Output the (X, Y) coordinate of the center of the cell containing the given text.  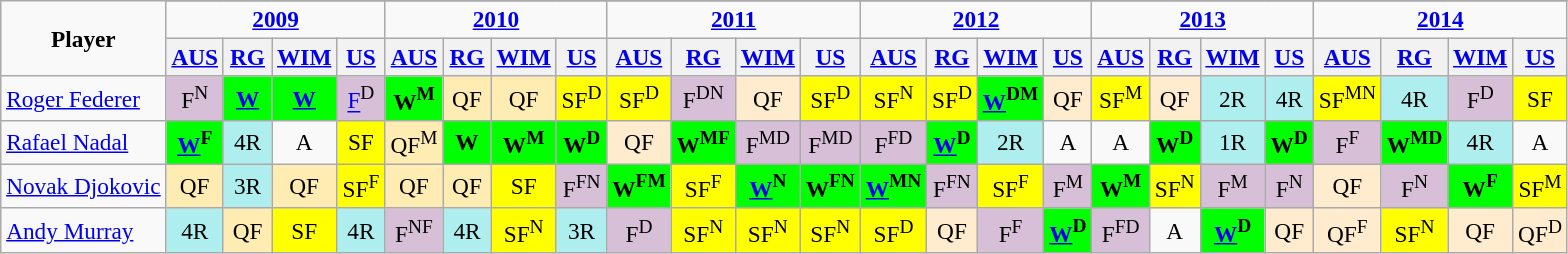
QFF (1347, 230)
WFM (639, 186)
QFD (1540, 230)
WN (768, 186)
Roger Federer (84, 98)
QFM (414, 142)
WMN (893, 186)
WFN (830, 186)
WDM (1010, 98)
WMD (1414, 142)
Rafael Nadal (84, 142)
2009 (276, 19)
Andy Murray (84, 230)
2011 (734, 19)
2014 (1440, 19)
SFMN (1347, 98)
2012 (976, 19)
FDN (703, 98)
1R (1232, 142)
2013 (1202, 19)
FNF (414, 230)
Player (84, 38)
2010 (496, 19)
WMF (703, 142)
Novak Djokovic (84, 186)
